Search for the cell housing the specified text and yield its [x, y] center coordinate. 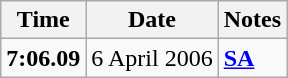
7:06.09 [44, 58]
Notes [252, 20]
SA [252, 58]
Time [44, 20]
6 April 2006 [152, 58]
Date [152, 20]
